From the cell containing the given text, extract its center point as [X, Y] coordinate. 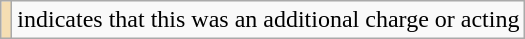
indicates that this was an additional charge or acting [268, 20]
